Identify which cell holds the provided text, then report its (x, y) central coordinate. 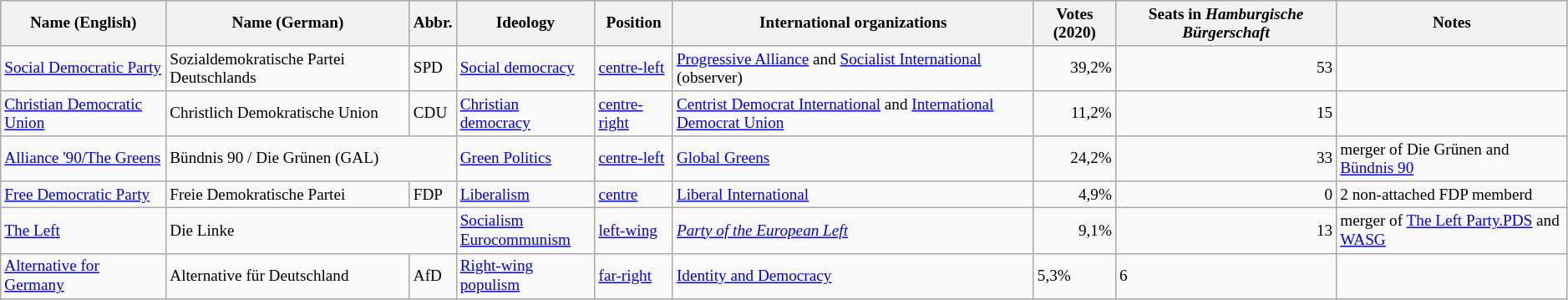
15 (1225, 114)
Centrist Democrat International and International Democrat Union (853, 114)
far-right (633, 276)
Alternative für Deutschland (287, 276)
Party of the European Left (853, 231)
Freie Demokratische Partei (287, 195)
Liberal International (853, 195)
merger of The Left Party.PDS and WASG (1452, 231)
Ideology (525, 23)
Liberalism (525, 195)
Christian democracy (525, 114)
The Left (84, 231)
4,9% (1074, 195)
Alliance '90/The Greens (84, 159)
Progressive Alliance and Socialist International (observer) (853, 69)
6 (1225, 276)
Social democracy (525, 69)
Name (German) (287, 23)
53 (1225, 69)
9,1% (1074, 231)
AfD (433, 276)
Seats in Hamburgische Bürgerschaft (1225, 23)
Sozialdemokratische Partei Deutschlands (287, 69)
0 (1225, 195)
Right-wing populism (525, 276)
Free Democratic Party (84, 195)
Notes (1452, 23)
11,2% (1074, 114)
Position (633, 23)
Green Politics (525, 159)
Social Democratic Party (84, 69)
39,2% (1074, 69)
13 (1225, 231)
5,3% (1074, 276)
SPD (433, 69)
Bündnis 90 / Die Grünen (GAL) (311, 159)
33 (1225, 159)
merger of Die Grünen and Bündnis 90 (1452, 159)
Identity and Democracy (853, 276)
Name (English) (84, 23)
International organizations (853, 23)
CDU (433, 114)
24,2% (1074, 159)
Alternative for Germany (84, 276)
Die Linke (311, 231)
Global Greens (853, 159)
Christlich Demokratische Union (287, 114)
centre-right (633, 114)
Christian Democratic Union (84, 114)
SocialismEurocommunism (525, 231)
left-wing (633, 231)
Abbr. (433, 23)
2 non-attached FDP memberd (1452, 195)
Votes (2020) (1074, 23)
centre (633, 195)
FDP (433, 195)
